Locate the cell with the specified text and output its [x, y] center coordinate. 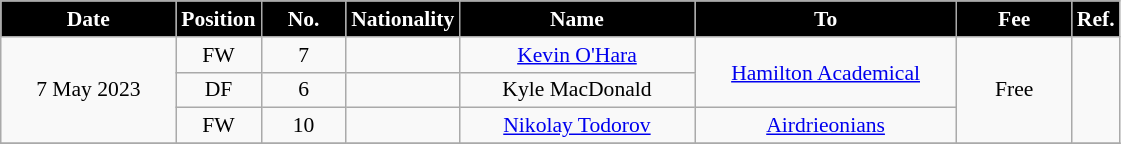
To [826, 19]
Kyle MacDonald [576, 90]
6 [304, 90]
Free [1014, 90]
Position [218, 19]
Ref. [1096, 19]
7 [304, 55]
Airdrieonians [826, 126]
DF [218, 90]
7 May 2023 [88, 90]
Fee [1014, 19]
Hamilton Academical [826, 72]
Nikolay Todorov [576, 126]
Date [88, 19]
Kevin O'Hara [576, 55]
10 [304, 126]
Name [576, 19]
No. [304, 19]
Nationality [402, 19]
